Capture the cell that displays the provided text and extract its [x, y] central coordinate. 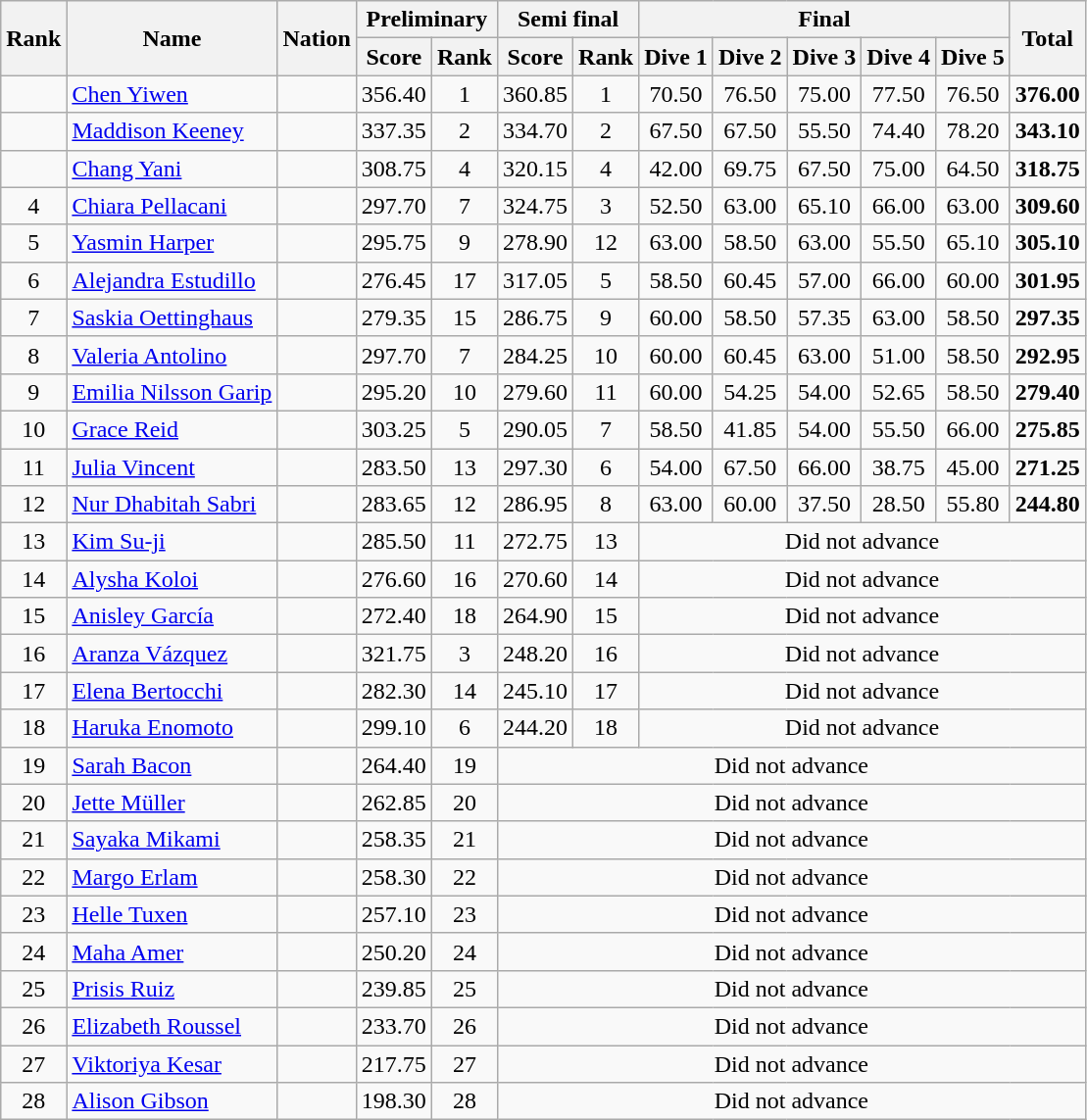
74.40 [899, 131]
278.90 [535, 243]
295.75 [394, 243]
286.75 [535, 317]
292.95 [1047, 355]
279.40 [1047, 392]
52.65 [899, 392]
Total [1047, 38]
Preliminary [426, 20]
Dive 5 [973, 57]
45.00 [973, 467]
Julia Vincent [173, 467]
64.50 [973, 169]
286.95 [535, 505]
276.45 [394, 280]
308.75 [394, 169]
258.35 [394, 840]
217.75 [394, 1063]
57.00 [824, 280]
Chang Yani [173, 169]
52.50 [676, 206]
Valeria Antolino [173, 355]
282.30 [394, 691]
Alejandra Estudillo [173, 280]
Final [825, 20]
257.10 [394, 914]
244.20 [535, 728]
41.85 [750, 429]
305.10 [1047, 243]
239.85 [394, 989]
262.85 [394, 803]
334.70 [535, 131]
245.10 [535, 691]
283.50 [394, 467]
356.40 [394, 94]
Viktoriya Kesar [173, 1063]
Maddison Keeney [173, 131]
299.10 [394, 728]
Jette Müller [173, 803]
Nur Dhabitah Sabri [173, 505]
Alysha Koloi [173, 579]
343.10 [1047, 131]
78.20 [973, 131]
Semi final [568, 20]
Chen Yiwen [173, 94]
Helle Tuxen [173, 914]
Margo Erlam [173, 877]
303.25 [394, 429]
297.35 [1047, 317]
Haruka Enomoto [173, 728]
Kim Su-ji [173, 542]
Yasmin Harper [173, 243]
38.75 [899, 467]
Chiara Pellacani [173, 206]
198.30 [394, 1101]
Sarah Bacon [173, 765]
Saskia Oettinghaus [173, 317]
284.25 [535, 355]
Dive 1 [676, 57]
271.25 [1047, 467]
Elena Bertocchi [173, 691]
272.75 [535, 542]
272.40 [394, 616]
321.75 [394, 654]
28.50 [899, 505]
233.70 [394, 1026]
Aranza Vázquez [173, 654]
376.00 [1047, 94]
Dive 2 [750, 57]
Maha Amer [173, 951]
77.50 [899, 94]
54.25 [750, 392]
276.60 [394, 579]
244.80 [1047, 505]
283.65 [394, 505]
Grace Reid [173, 429]
318.75 [1047, 169]
297.30 [535, 467]
Prisis Ruiz [173, 989]
37.50 [824, 505]
301.95 [1047, 280]
250.20 [394, 951]
Name [173, 38]
Sayaka Mikami [173, 840]
324.75 [535, 206]
Elizabeth Roussel [173, 1026]
309.60 [1047, 206]
Emilia Nilsson Garip [173, 392]
295.20 [394, 392]
270.60 [535, 579]
285.50 [394, 542]
317.05 [535, 280]
320.15 [535, 169]
290.05 [535, 429]
258.30 [394, 877]
264.90 [535, 616]
248.20 [535, 654]
Alison Gibson [173, 1101]
Dive 3 [824, 57]
279.60 [535, 392]
Dive 4 [899, 57]
69.75 [750, 169]
57.35 [824, 317]
Nation [317, 38]
337.35 [394, 131]
275.85 [1047, 429]
264.40 [394, 765]
70.50 [676, 94]
42.00 [676, 169]
Anisley García [173, 616]
279.35 [394, 317]
51.00 [899, 355]
55.80 [973, 505]
360.85 [535, 94]
